Identify which cell holds the provided text, then report its [x, y] central coordinate. 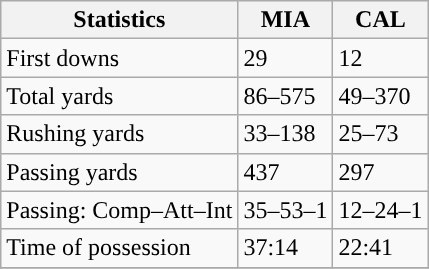
35–53–1 [286, 210]
86–575 [286, 96]
Passing yards [120, 172]
MIA [286, 20]
Statistics [120, 20]
Total yards [120, 96]
33–138 [286, 134]
22:41 [380, 248]
Rushing yards [120, 134]
12–24–1 [380, 210]
25–73 [380, 134]
37:14 [286, 248]
29 [286, 58]
Time of possession [120, 248]
CAL [380, 20]
297 [380, 172]
49–370 [380, 96]
Passing: Comp–Att–Int [120, 210]
437 [286, 172]
First downs [120, 58]
12 [380, 58]
